Locate the cell with the specified text and output its [x, y] center coordinate. 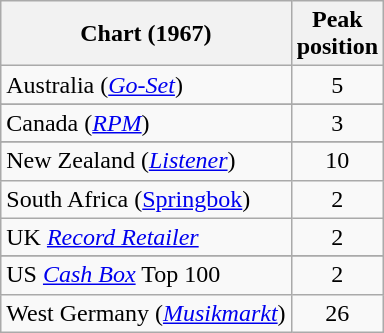
New Zealand (Listener) [146, 161]
Chart (1967) [146, 34]
3 [337, 123]
South Africa (Springbok) [146, 199]
Canada (RPM) [146, 123]
US Cash Box Top 100 [146, 275]
West Germany (Musikmarkt) [146, 313]
26 [337, 313]
Peakposition [337, 34]
5 [337, 85]
UK Record Retailer [146, 237]
Australia (Go-Set) [146, 85]
10 [337, 161]
